Pinpoint the cell where the given text exists, returning its [X, Y] midpoint coordinate. 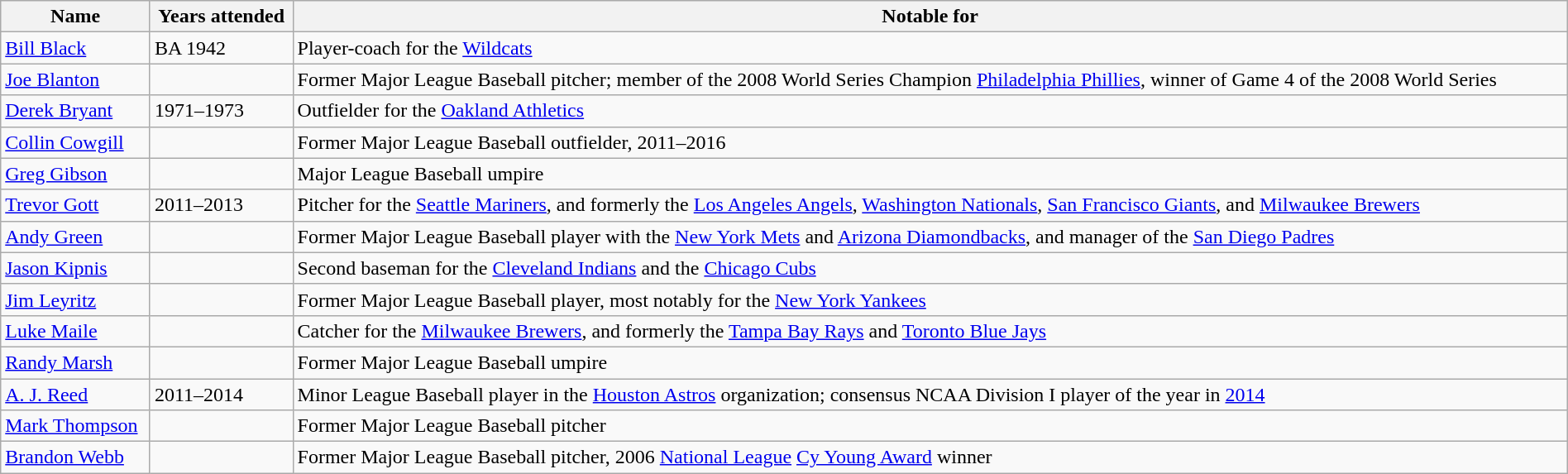
A. J. Reed [76, 395]
Andy Green [76, 237]
Major League Baseball umpire [930, 174]
Greg Gibson [76, 174]
Mark Thompson [76, 426]
Outfielder for the Oakland Athletics [930, 111]
Former Major League Baseball player, most notably for the New York Yankees [930, 299]
2011–2014 [222, 395]
1971–1973 [222, 111]
Randy Marsh [76, 362]
Brandon Webb [76, 457]
Former Major League Baseball player with the New York Mets and Arizona Diamondbacks, and manager of the San Diego Padres [930, 237]
Pitcher for the Seattle Mariners, and formerly the Los Angeles Angels, Washington Nationals, San Francisco Giants, and Milwaukee Brewers [930, 205]
Luke Maile [76, 331]
Derek Bryant [76, 111]
Jim Leyritz [76, 299]
Second baseman for the Cleveland Indians and the Chicago Cubs [930, 268]
Minor League Baseball player in the Houston Astros organization; consensus NCAA Division I player of the year in 2014 [930, 395]
2011–2013 [222, 205]
Former Major League Baseball outfielder, 2011–2016 [930, 142]
Years attended [222, 17]
Jason Kipnis [76, 268]
Joe Blanton [76, 79]
Player-coach for the Wildcats [930, 48]
BA 1942 [222, 48]
Name [76, 17]
Trevor Gott [76, 205]
Former Major League Baseball pitcher, 2006 National League Cy Young Award winner [930, 457]
Former Major League Baseball umpire [930, 362]
Former Major League Baseball pitcher [930, 426]
Former Major League Baseball pitcher; member of the 2008 World Series Champion Philadelphia Phillies, winner of Game 4 of the 2008 World Series [930, 79]
Collin Cowgill [76, 142]
Bill Black [76, 48]
Catcher for the Milwaukee Brewers, and formerly the Tampa Bay Rays and Toronto Blue Jays [930, 331]
Notable for [930, 17]
